From the cell containing the given text, extract its center point as [X, Y] coordinate. 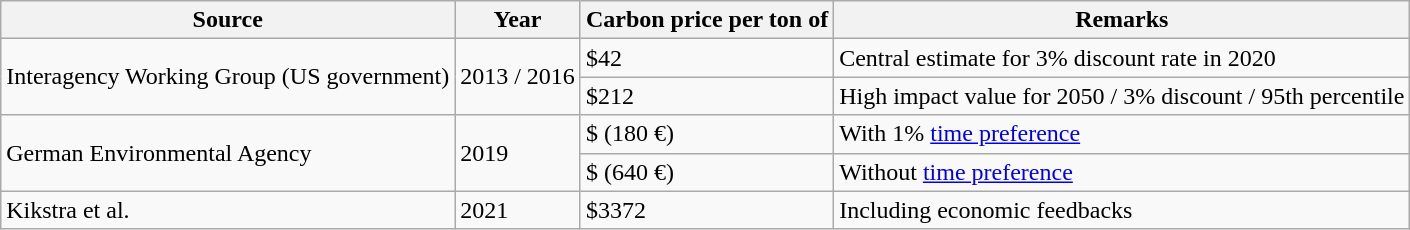
Carbon price per ton of [706, 20]
Interagency Working Group (US government) [228, 77]
Year [518, 20]
2021 [518, 210]
German Environmental Agency [228, 153]
Source [228, 20]
$ (180 €) [706, 134]
Central estimate for 3% discount rate in 2020 [1122, 58]
Without time preference [1122, 172]
Including economic feedbacks [1122, 210]
Kikstra et al. [228, 210]
Remarks [1122, 20]
$ (640 €) [706, 172]
$3372 [706, 210]
$42 [706, 58]
High impact value for 2050 / 3% discount / 95th percentile [1122, 96]
With 1% time preference [1122, 134]
2013 / 2016 [518, 77]
$212 [706, 96]
2019 [518, 153]
